Provide the [x, y] coordinate of the cell's center where the given text is located.  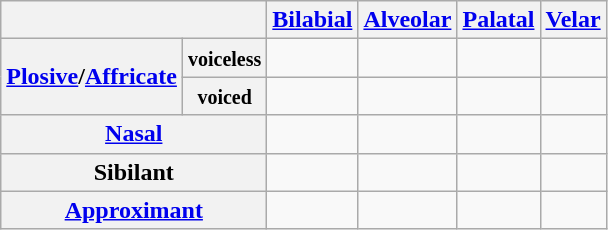
Nasal [134, 134]
Alveolar [408, 20]
Sibilant [134, 172]
voiceless [224, 58]
Palatal [498, 20]
Velar [573, 20]
Bilabial [312, 20]
Plosive/Affricate [92, 77]
voiced [224, 96]
Approximant [134, 210]
